Capture the cell that displays the provided text and extract its (x, y) central coordinate. 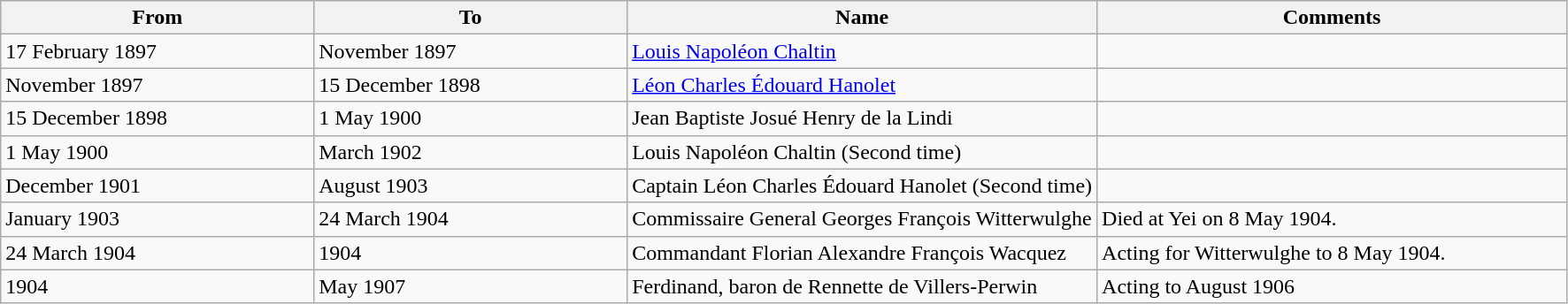
August 1903 (471, 186)
Commandant Florian Alexandre François Wacquez (862, 253)
Acting to August 1906 (1333, 286)
Captain Léon Charles Édouard Hanolet (Second time) (862, 186)
Léon Charles Édouard Hanolet (862, 85)
Acting for Witterwulghe to 8 May 1904. (1333, 253)
To (471, 18)
Ferdinand, baron de Rennette de Villers-Perwin (862, 286)
March 1902 (471, 152)
Jean Baptiste Josué Henry de la Lindi (862, 118)
Louis Napoléon Chaltin (862, 51)
Died at Yei on 8 May 1904. (1333, 219)
May 1907 (471, 286)
17 February 1897 (158, 51)
Name (862, 18)
Louis Napoléon Chaltin (Second time) (862, 152)
Commissaire General Georges François Witterwulghe (862, 219)
Comments (1333, 18)
From (158, 18)
January 1903 (158, 219)
December 1901 (158, 186)
